Determine the [x, y] coordinate at the center of the cell enclosing the given text.  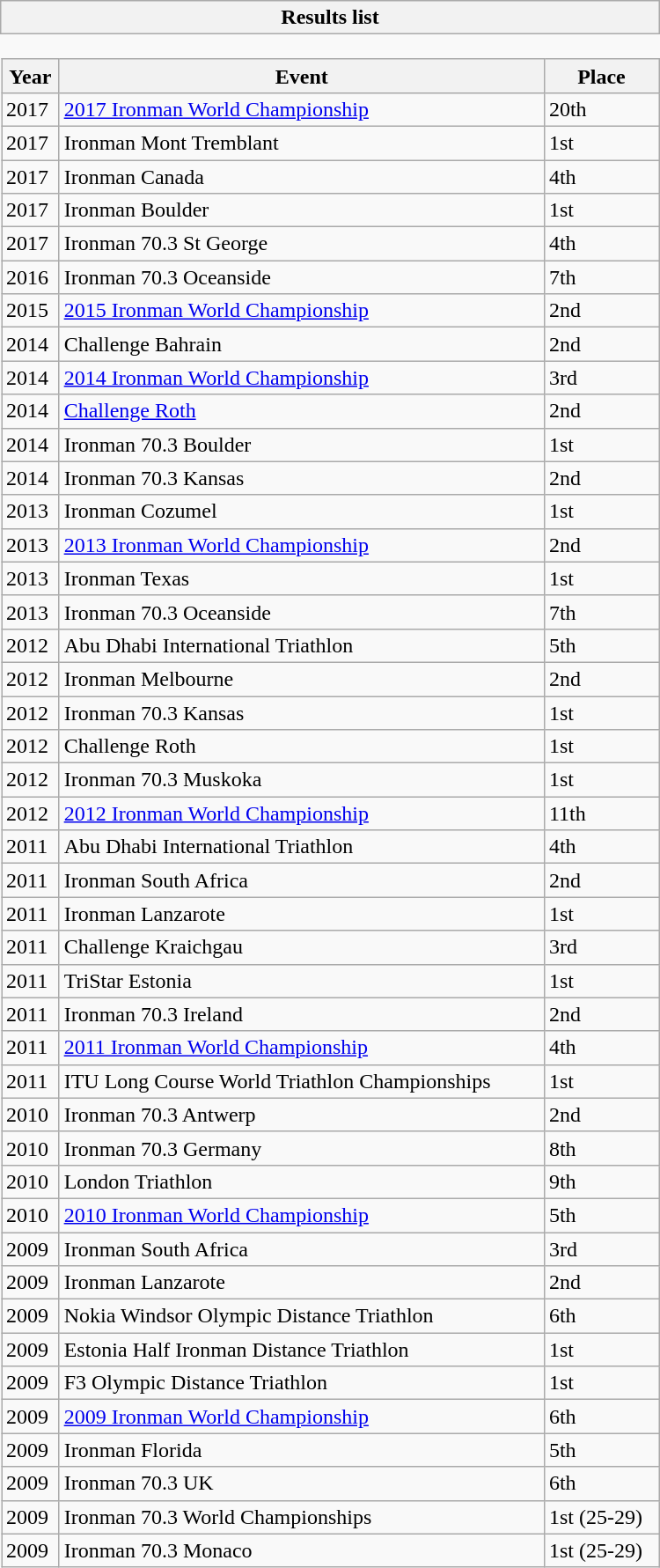
11th [601, 813]
Ironman Mont Tremblant [301, 143]
Place [601, 76]
2010 Ironman World Championship [301, 1215]
Ironman 70.3 World Championships [301, 1517]
Ironman 70.3 Monaco [301, 1550]
Year [31, 76]
8th [601, 1148]
Ironman Florida [301, 1450]
Ironman Melbourne [301, 679]
Challenge Bahrain [301, 344]
Estonia Half Ironman Distance Triathlon [301, 1350]
Event [301, 76]
Nokia Windsor Olympic Distance Triathlon [301, 1316]
9th [601, 1182]
Ironman 70.3 Muskoka [301, 780]
2016 [31, 277]
Ironman 70.3 St George [301, 244]
2012 Ironman World Championship [301, 813]
Ironman Boulder [301, 210]
Ironman 70.3 Ireland [301, 1014]
2017 Ironman World Championship [301, 109]
2009 Ironman World Championship [301, 1417]
2015 Ironman World Championship [301, 311]
Ironman Texas [301, 578]
Ironman 70.3 Germany [301, 1148]
20th [601, 109]
Ironman Cozumel [301, 512]
Ironman 70.3 Boulder [301, 445]
Challenge Kraichgau [301, 947]
2015 [31, 311]
2011 Ironman World Championship [301, 1048]
Results list [330, 18]
Ironman Canada [301, 177]
TriStar Estonia [301, 981]
ITU Long Course World Triathlon Championships [301, 1081]
Ironman 70.3 UK [301, 1483]
F3 Olympic Distance Triathlon [301, 1383]
London Triathlon [301, 1182]
Ironman 70.3 Antwerp [301, 1115]
2014 Ironman World Championship [301, 378]
2013 Ironman World Championship [301, 545]
